From the cell containing the given text, extract its center point as (X, Y) coordinate. 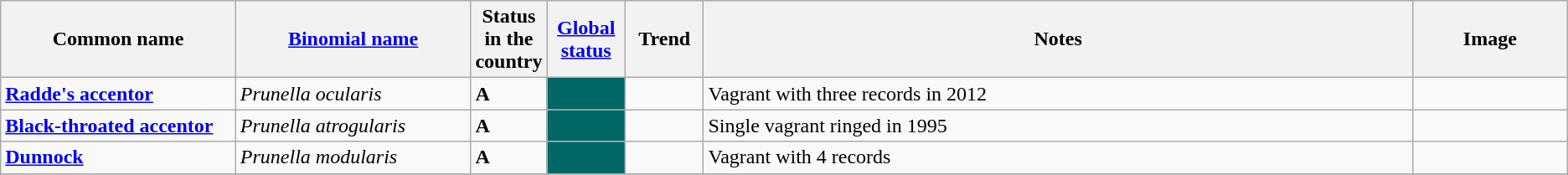
Vagrant with 4 records (1058, 157)
Vagrant with three records in 2012 (1058, 94)
Single vagrant ringed in 1995 (1058, 126)
Binomial name (353, 39)
Status in the country (509, 39)
Image (1489, 39)
Prunella atrogularis (353, 126)
Dunnock (119, 157)
Global status (586, 39)
Prunella modularis (353, 157)
Black-throated accentor (119, 126)
Common name (119, 39)
Radde's accentor (119, 94)
Prunella ocularis (353, 94)
Notes (1058, 39)
Trend (664, 39)
